Detect which cell encompasses the target text, then output its (x, y) center coordinate. 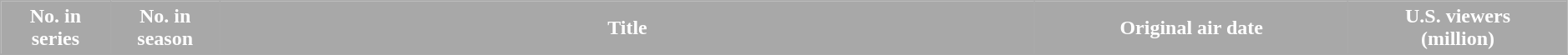
Title (627, 28)
U.S. viewers(million) (1459, 28)
Original air date (1191, 28)
No. inseries (55, 28)
No. inseason (165, 28)
